Provide the (X, Y) coordinate of the cell's center where the given text is located.  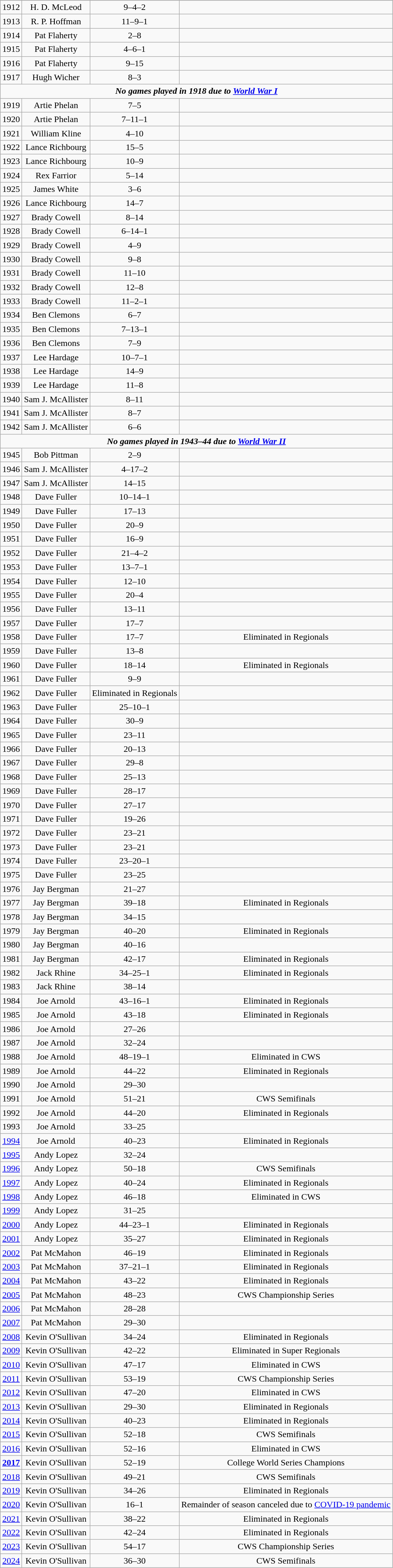
1916 (11, 63)
39–18 (134, 903)
2023 (11, 1547)
20–13 (134, 749)
1981 (11, 959)
1980 (11, 945)
51–21 (134, 1099)
1957 (11, 623)
38–22 (134, 1519)
9–4–2 (134, 7)
1963 (11, 707)
2019 (11, 1490)
1996 (11, 1169)
2009 (11, 1351)
1959 (11, 651)
1927 (11, 217)
48–19–1 (134, 1057)
7–13–1 (134, 329)
2016 (11, 1449)
1961 (11, 679)
8–7 (134, 413)
11–9–1 (134, 21)
21–27 (134, 889)
2021 (11, 1519)
7–11–1 (134, 119)
54–17 (134, 1547)
47–20 (134, 1393)
2–9 (134, 455)
44–23–1 (134, 1225)
52–19 (134, 1462)
44–22 (134, 1071)
2010 (11, 1365)
1972 (11, 833)
25–13 (134, 777)
23–20–1 (134, 861)
13–8 (134, 651)
1935 (11, 329)
1921 (11, 133)
Hugh Wicher (56, 77)
1975 (11, 875)
1976 (11, 889)
6–14–1 (134, 231)
1946 (11, 469)
1956 (11, 609)
38–14 (134, 987)
1917 (11, 77)
1965 (11, 735)
1928 (11, 231)
7–9 (134, 343)
1984 (11, 1001)
1985 (11, 1015)
42–17 (134, 959)
49–21 (134, 1476)
36–30 (134, 1561)
13–11 (134, 609)
7–5 (134, 105)
1983 (11, 987)
11–8 (134, 385)
1922 (11, 147)
12–10 (134, 581)
1948 (11, 497)
1938 (11, 371)
19–26 (134, 819)
1945 (11, 455)
1941 (11, 413)
1920 (11, 119)
52–16 (134, 1449)
50–18 (134, 1169)
14–9 (134, 371)
1924 (11, 175)
1995 (11, 1155)
Bob Pittman (56, 455)
1962 (11, 693)
1931 (11, 273)
2007 (11, 1323)
1954 (11, 581)
Remainder of season canceled due to COVID-19 pandemic (286, 1504)
1936 (11, 343)
9–15 (134, 63)
2011 (11, 1379)
46–19 (134, 1253)
46–18 (134, 1197)
2020 (11, 1504)
17–13 (134, 511)
No games played in 1943–44 due to World War II (196, 441)
53–19 (134, 1379)
1947 (11, 483)
15–5 (134, 147)
1940 (11, 399)
1949 (11, 511)
11–2–1 (134, 301)
1971 (11, 819)
2013 (11, 1407)
43–16–1 (134, 1001)
1998 (11, 1197)
48–23 (134, 1294)
1951 (11, 539)
23–11 (134, 735)
1942 (11, 427)
1932 (11, 287)
6–7 (134, 315)
13–7–1 (134, 567)
14–15 (134, 483)
1999 (11, 1211)
27–26 (134, 1029)
1989 (11, 1071)
William Kline (56, 133)
1966 (11, 749)
1974 (11, 861)
1912 (11, 7)
Rex Farrior (56, 175)
33–25 (134, 1127)
1939 (11, 385)
1970 (11, 805)
2004 (11, 1281)
10–9 (134, 161)
1991 (11, 1099)
34–24 (134, 1337)
34–25–1 (134, 973)
1988 (11, 1057)
1987 (11, 1043)
H. D. McLeod (56, 7)
1986 (11, 1029)
1915 (11, 49)
8–3 (134, 77)
47–17 (134, 1365)
28–17 (134, 791)
1967 (11, 763)
1933 (11, 301)
1950 (11, 525)
James White (56, 189)
8–14 (134, 217)
1964 (11, 721)
1913 (11, 21)
College World Series Champions (286, 1462)
43–22 (134, 1281)
1973 (11, 847)
1969 (11, 791)
2–8 (134, 35)
4–6–1 (134, 49)
1914 (11, 35)
8–11 (134, 399)
4–17–2 (134, 469)
43–18 (134, 1015)
1960 (11, 665)
6–6 (134, 427)
2022 (11, 1533)
9–8 (134, 259)
Eliminated in Super Regionals (286, 1351)
40–20 (134, 931)
20–9 (134, 525)
37–21–1 (134, 1267)
2006 (11, 1309)
25–10–1 (134, 707)
23–25 (134, 875)
1979 (11, 931)
1977 (11, 903)
1993 (11, 1127)
1994 (11, 1141)
3–6 (134, 189)
40–16 (134, 945)
2012 (11, 1393)
1990 (11, 1085)
27–17 (134, 805)
4–9 (134, 245)
1929 (11, 245)
R. P. Hoffman (56, 21)
5–14 (134, 175)
1997 (11, 1183)
44–20 (134, 1113)
2000 (11, 1225)
16–1 (134, 1504)
1982 (11, 973)
1930 (11, 259)
1952 (11, 553)
2015 (11, 1435)
52–18 (134, 1435)
21–4–2 (134, 553)
29–8 (134, 763)
2008 (11, 1337)
1937 (11, 357)
2017 (11, 1462)
14–7 (134, 203)
2024 (11, 1561)
28–28 (134, 1309)
16–9 (134, 539)
10–7–1 (134, 357)
2003 (11, 1267)
1978 (11, 917)
No games played in 1918 due to World War I (196, 91)
1968 (11, 777)
1934 (11, 315)
12–8 (134, 287)
9–9 (134, 679)
2018 (11, 1476)
2014 (11, 1421)
1955 (11, 595)
1923 (11, 161)
2001 (11, 1239)
1992 (11, 1113)
10–14–1 (134, 497)
34–15 (134, 917)
11–10 (134, 273)
18–14 (134, 665)
4–10 (134, 133)
42–24 (134, 1533)
30–9 (134, 721)
35–27 (134, 1239)
40–24 (134, 1183)
1926 (11, 203)
2002 (11, 1253)
34–26 (134, 1490)
1958 (11, 637)
31–25 (134, 1211)
1919 (11, 105)
2005 (11, 1294)
1925 (11, 189)
42–22 (134, 1351)
1953 (11, 567)
20–4 (134, 595)
